Search for the cell housing the specified text and yield its (X, Y) center coordinate. 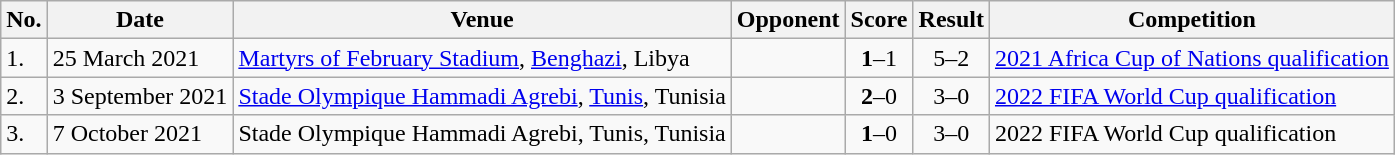
Opponent (788, 20)
2–0 (879, 96)
1. (24, 58)
7 October 2021 (140, 134)
5–2 (951, 58)
1–1 (879, 58)
Competition (1192, 20)
3. (24, 134)
1–0 (879, 134)
3 September 2021 (140, 96)
25 March 2021 (140, 58)
Venue (482, 20)
Martyrs of February Stadium, Benghazi, Libya (482, 58)
2. (24, 96)
Result (951, 20)
2021 Africa Cup of Nations qualification (1192, 58)
No. (24, 20)
Date (140, 20)
Score (879, 20)
